Output the (X, Y) coordinate of the center of the cell containing the given text.  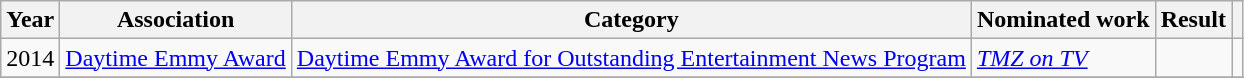
Result (1193, 20)
2014 (30, 58)
Daytime Emmy Award for Outstanding Entertainment News Program (631, 58)
Association (176, 20)
Nominated work (1063, 20)
Category (631, 20)
TMZ on TV (1063, 58)
Daytime Emmy Award (176, 58)
Year (30, 20)
